For the text-containing cell, return its midpoint in (x, y) coordinate format. 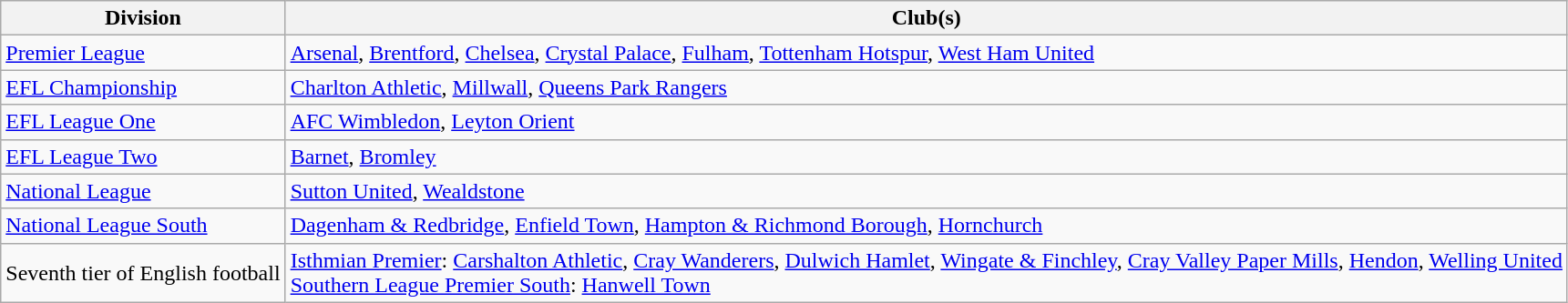
Dagenham & Redbridge, Enfield Town, Hampton & Richmond Borough, Hornchurch (926, 226)
Sutton United, Wealdstone (926, 191)
Charlton Athletic, Millwall, Queens Park Rangers (926, 87)
EFL League Two (143, 157)
National League (143, 191)
EFL Championship (143, 87)
Arsenal, Brentford, Chelsea, Crystal Palace, Fulham, Tottenham Hotspur, West Ham United (926, 53)
EFL League One (143, 122)
Division (143, 18)
Seventh tier of English football (143, 273)
Premier League (143, 53)
Barnet, Bromley (926, 157)
National League South (143, 226)
AFC Wimbledon, Leyton Orient (926, 122)
Club(s) (926, 18)
